Provide the [x, y] coordinate of the cell's center where the given text is located.  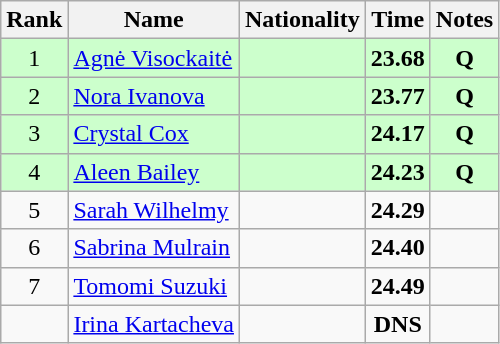
Irina Kartacheva [154, 324]
Agnė Visockaitė [154, 58]
Rank [34, 20]
Name [154, 20]
Sarah Wilhelmy [154, 210]
Nationality [302, 20]
23.77 [398, 96]
2 [34, 96]
24.23 [398, 172]
4 [34, 172]
Nora Ivanova [154, 96]
DNS [398, 324]
6 [34, 248]
Sabrina Mulrain [154, 248]
24.40 [398, 248]
Time [398, 20]
Tomomi Suzuki [154, 286]
24.17 [398, 134]
24.49 [398, 286]
3 [34, 134]
24.29 [398, 210]
Crystal Cox [154, 134]
Notes [464, 20]
23.68 [398, 58]
7 [34, 286]
5 [34, 210]
Aleen Bailey [154, 172]
1 [34, 58]
